Extract the (X, Y) coordinate from the center of the cell holding the provided text.  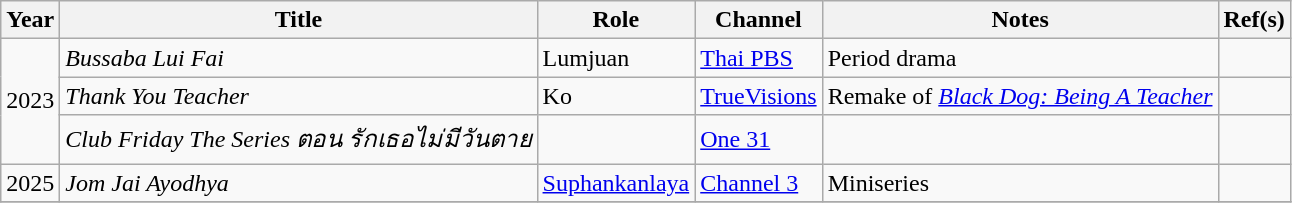
Year (30, 20)
Remake of Black Dog: Being A Teacher (1020, 96)
Ko (616, 96)
Club Friday The Series ตอน รักเธอไม่มีวันตาย (298, 140)
Title (298, 20)
Miniseries (1020, 183)
Period drama (1020, 58)
Thank You Teacher (298, 96)
Notes (1020, 20)
Channel (758, 20)
Suphankanlaya (616, 183)
Thai PBS (758, 58)
Jom Jai Ayodhya (298, 183)
Lumjuan (616, 58)
Channel 3 (758, 183)
2023 (30, 102)
2025 (30, 183)
Ref(s) (1254, 20)
One 31 (758, 140)
Role (616, 20)
Bussaba Lui Fai (298, 58)
TrueVisions (758, 96)
